Search for the cell housing the specified text and yield its [x, y] center coordinate. 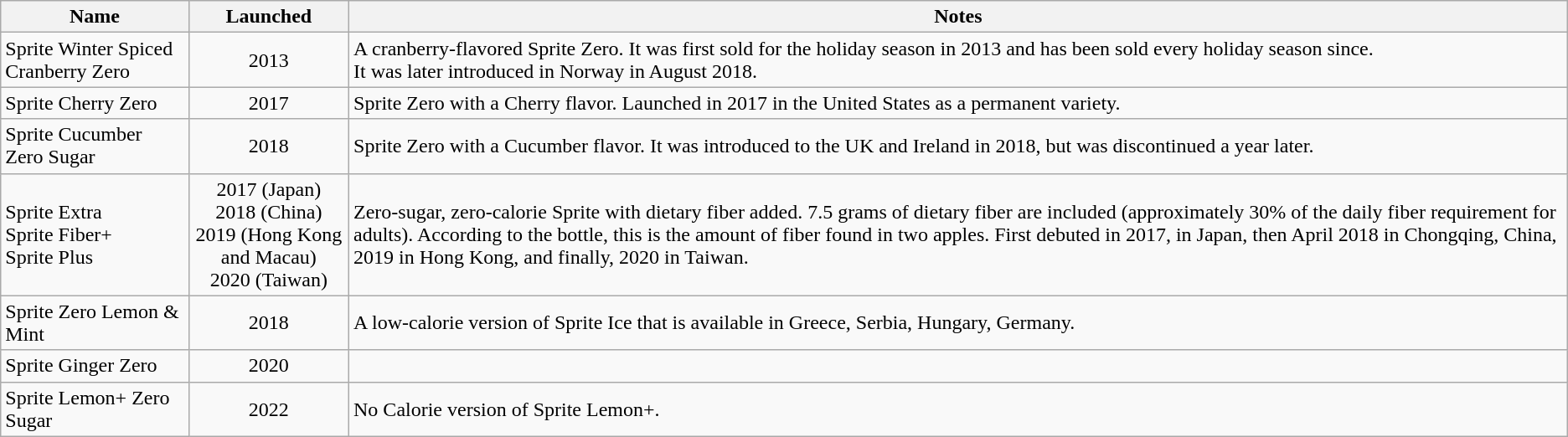
Name [95, 17]
Sprite ExtraSprite Fiber+Sprite Plus [95, 234]
Sprite Zero with a Cucumber flavor. It was introduced to the UK and Ireland in 2018, but was discontinued a year later. [958, 146]
2017 (Japan) 2018 (China)2019 (Hong Kong and Macau) 2020 (Taiwan) [268, 234]
Sprite Zero Lemon & Mint [95, 323]
2013 [268, 60]
2017 [268, 103]
Sprite Cucumber Zero Sugar [95, 146]
Notes [958, 17]
Sprite Cherry Zero [95, 103]
No Calorie version of Sprite Lemon+. [958, 409]
Launched [268, 17]
Sprite Ginger Zero [95, 366]
2022 [268, 409]
Sprite Zero with a Cherry flavor. Launched in 2017 in the United States as a permanent variety. [958, 103]
A low-calorie version of Sprite Ice that is available in Greece, Serbia, Hungary, Germany. [958, 323]
Sprite Winter Spiced Cranberry Zero [95, 60]
Sprite Lemon+ Zero Sugar [95, 409]
2020 [268, 366]
